Locate the cell with the specified text and output its (x, y) center coordinate. 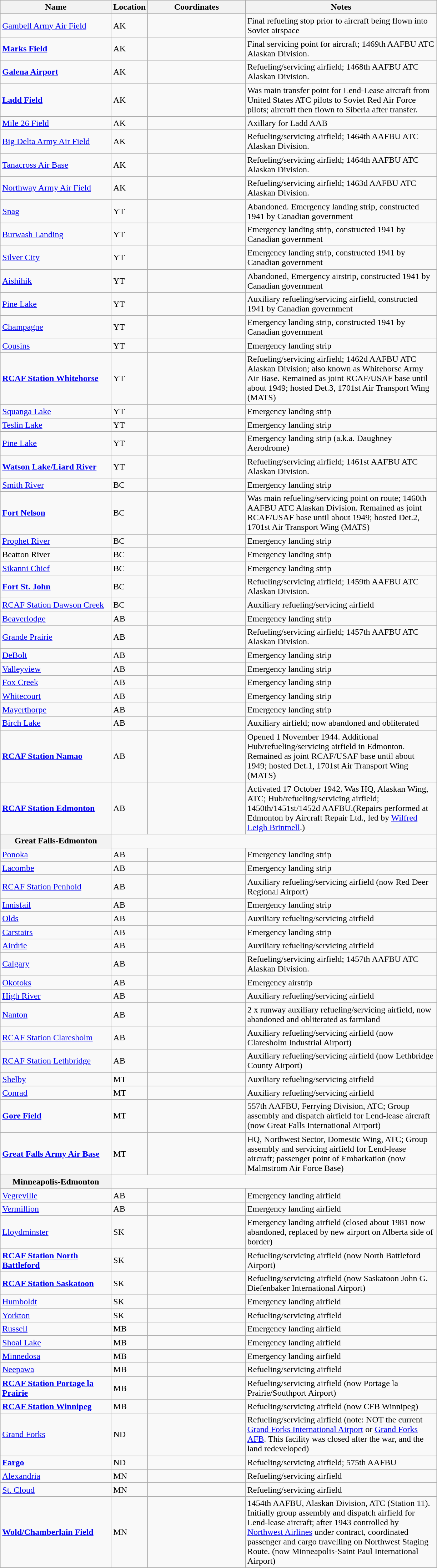
Whitecourt (56, 696)
Lloydminster (56, 1232)
2 x runway auxiliary refueling/servicing airfield, now abandoned and obliterated as farmland (341, 1015)
Refueling/servicing airfield; 1463d AAFBU ATC Alaskan Division. (341, 188)
Watson Lake/Liard River (56, 467)
Refueling/servicing airfield (now Portage la Prairie/Southport Airport) (341, 1388)
RCAF Station Portage la Prairie (56, 1388)
Grande Prairie (56, 637)
Olds (56, 918)
Axillary for Ladd AAB (341, 123)
Prophet River (56, 541)
Lacombe (56, 868)
Teslin Lake (56, 425)
RCAF Station Edmonton (56, 808)
Shelby (56, 1079)
RCAF Station Dawson Creek (56, 605)
Refueling/servicing airfield; 575th AAFBU (341, 1462)
Ponoka (56, 854)
RCAF Station Lethbridge (56, 1061)
Minneapolis-Edmonton (56, 1182)
Snag (56, 211)
Marks Field (56, 49)
RCAF Station Winnipeg (56, 1406)
Auxiliary airfield; now abandoned and obliterated (341, 723)
Russell (56, 1329)
Minnedosa (56, 1356)
Fargo (56, 1462)
Abandoned. Emergency landing strip, constructed 1941 by Canadian government (341, 211)
St. Cloud (56, 1490)
Auxiliary refueling/servicing airfield (now Lethbridge County Airport) (341, 1061)
Beatton River (56, 554)
Notes (341, 7)
Gore Field (56, 1116)
Grand Forks (56, 1434)
Vegreville (56, 1195)
Big Delta Army Air Field (56, 141)
Smith River (56, 485)
Neepawa (56, 1370)
Airdrie (56, 946)
Emergency landing strip (a.k.a. Daughney Aerodrome) (341, 443)
RCAF Station Namao (56, 756)
Vermillion (56, 1209)
Innisfail (56, 905)
Sikanni Chief (56, 568)
RCAF Station Whitehorse (56, 379)
Carstairs (56, 932)
Aishihik (56, 280)
Auxiliary refueling/servicing airfield (now Claresholm Industrial Airport) (341, 1037)
Fox Creek (56, 682)
Emergency landing airfield (closed about 1981 now abandoned, replaced by new airport on Alberta side of border) (341, 1232)
Alexandria (56, 1476)
Cousins (56, 346)
Humboldt (56, 1302)
Refueling/servicing airfield; 1461st AAFBU ATC Alaskan Division. (341, 467)
RCAF Station Penhold (56, 886)
Abandoned, Emergency airstrip, constructed 1941 by Canadian government (341, 280)
Final servicing point for aircraft; 1469th AAFBU ATC Alaskan Division. (341, 49)
Shoal Lake (56, 1343)
Calgary (56, 964)
Valleyview (56, 669)
Refueling/servicing airfield (now Saskatoon John G. Diefenbaker International Airport) (341, 1284)
Galena Airport (56, 72)
DeBolt (56, 655)
Emergency airstrip (341, 983)
Great Falls-Edmonton (56, 841)
Beaverlodge (56, 618)
High River (56, 996)
Location (130, 7)
Wold/Chamberlain Field (56, 1532)
Ladd Field (56, 100)
Okotoks (56, 983)
Refueling/servicing airfield (now North Battleford Airport) (341, 1260)
Auxiliary refueling/servicing airfield, constructed 1941 by Canadian government (341, 304)
Great Falls Army Air Base (56, 1154)
RCAF Station North Battleford (56, 1260)
Coordinates (197, 7)
Conrad (56, 1093)
Squanga Lake (56, 411)
Nanton (56, 1015)
Birch Lake (56, 723)
Final refueling stop prior to aircraft being flown into Soviet airspace (341, 26)
Gambell Army Air Field (56, 26)
Tanacross Air Base (56, 165)
Northway Army Air Field (56, 188)
Yorkton (56, 1315)
Champagne (56, 328)
RCAF Station Claresholm (56, 1037)
Fort Nelson (56, 513)
557th AAFBU, Ferrying Division, ATC; Group assembly and dispatch airfield for Lend-lease aircraft (now Great Falls International Airport) (341, 1116)
Silver City (56, 258)
Refueling/servicing airfield (now CFB Winnipeg) (341, 1406)
Refueling/servicing airfield; 1468th AAFBU ATC Alaskan Division. (341, 72)
Mile 26 Field (56, 123)
Refueling/servicing airfield; 1459th AAFBU ATC Alaskan Division. (341, 587)
Burwash Landing (56, 234)
Fort St. John (56, 587)
RCAF Station Saskatoon (56, 1284)
Mayerthorpe (56, 710)
Name (56, 7)
Auxiliary refueling/servicing airfield (now Red Deer Regional Airport) (341, 886)
